Detect which cell encompasses the target text, then output its [X, Y] center coordinate. 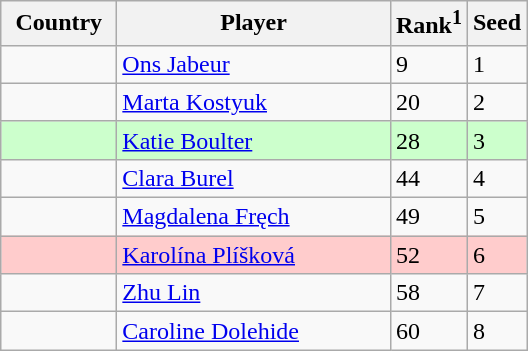
Katie Boulter [254, 140]
Player [254, 24]
60 [428, 331]
20 [428, 102]
Country [59, 24]
9 [428, 64]
Seed [496, 24]
5 [496, 217]
44 [428, 178]
58 [428, 293]
3 [496, 140]
Marta Kostyuk [254, 102]
Clara Burel [254, 178]
Ons Jabeur [254, 64]
2 [496, 102]
8 [496, 331]
7 [496, 293]
49 [428, 217]
Rank1 [428, 24]
1 [496, 64]
Magdalena Fręch [254, 217]
6 [496, 255]
52 [428, 255]
4 [496, 178]
Caroline Dolehide [254, 331]
Karolína Plíšková [254, 255]
Zhu Lin [254, 293]
28 [428, 140]
